Locate the cell with the specified text and output its [x, y] center coordinate. 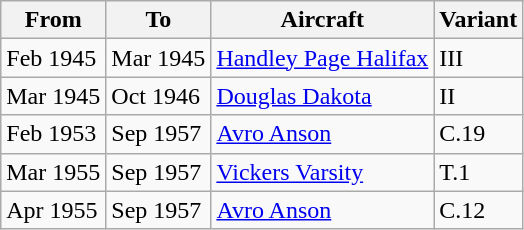
Feb 1953 [54, 134]
T.1 [478, 172]
C.19 [478, 134]
Aircraft [322, 20]
From [54, 20]
III [478, 58]
Variant [478, 20]
II [478, 96]
Mar 1955 [54, 172]
Handley Page Halifax [322, 58]
Vickers Varsity [322, 172]
C.12 [478, 210]
Douglas Dakota [322, 96]
Apr 1955 [54, 210]
Oct 1946 [158, 96]
Feb 1945 [54, 58]
To [158, 20]
